Return (X, Y) of the center of cell containing provided text 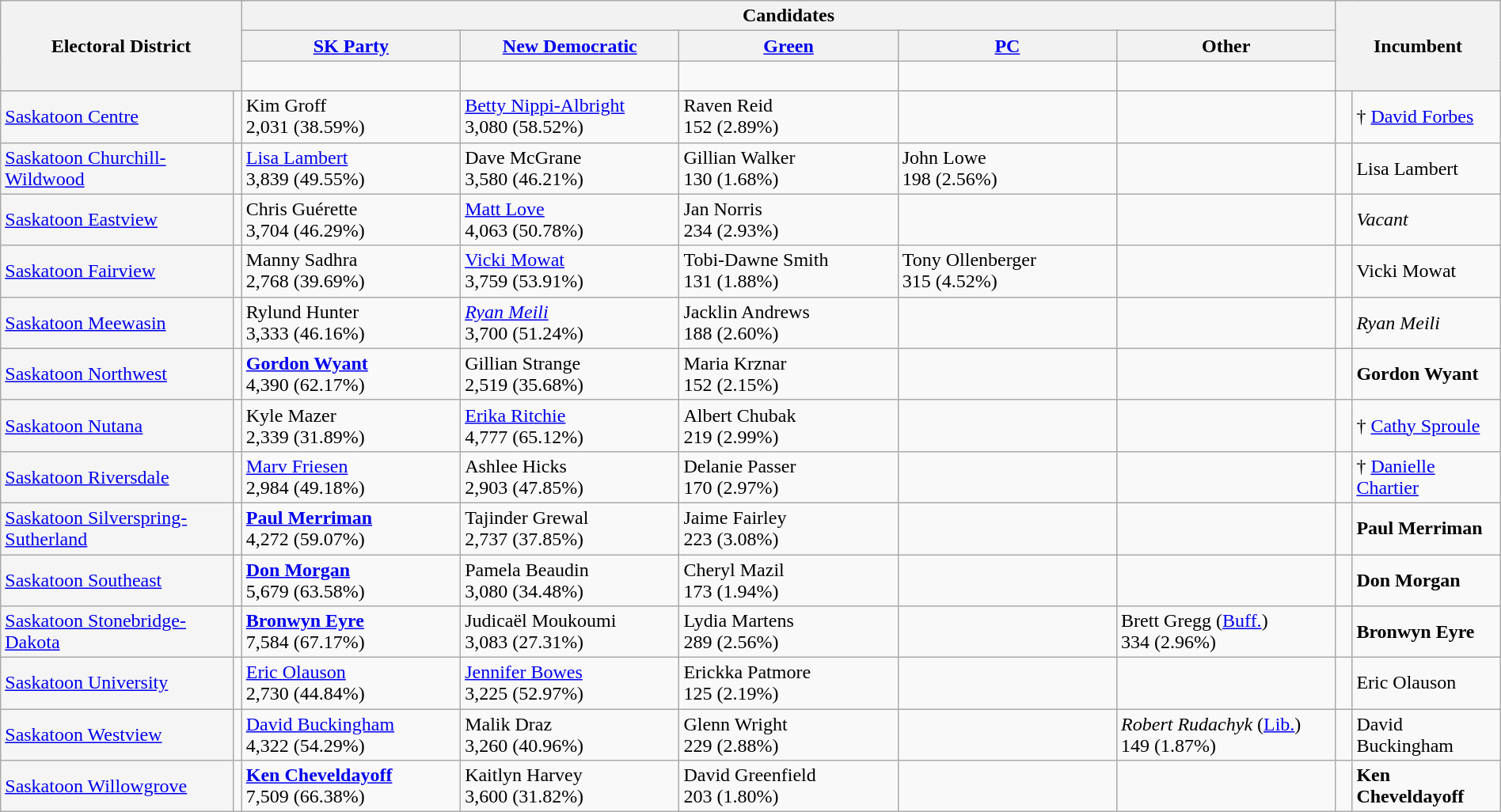
Gillian Walker 130 (1.68%) (788, 168)
Saskatoon Westview (117, 734)
† David Forbes (1427, 117)
Saskatoon Eastview (117, 220)
Gordon Wyant (1427, 374)
Ken Cheveldayoff (1427, 787)
Saskatoon Centre (117, 117)
Manny Sadhra 2,768 (39.69%) (351, 271)
Lydia Martens 289 (2.56%) (788, 632)
† Cathy Sproule (1427, 426)
Malik Draz 3,260 (40.96%) (570, 734)
Eric Olauson (1427, 684)
Don Morgan 5,679 (63.58%) (351, 579)
Jennifer Bowes 3,225 (52.97%) (570, 684)
PC (1007, 46)
Saskatoon Nutana (117, 426)
Vicki Mowat 3,759 (53.91%) (570, 271)
Ashlee Hicks 2,903 (47.85%) (570, 476)
SK Party (351, 46)
Judicaël Moukoumi 3,083 (27.31%) (570, 632)
Saskatoon Southeast (117, 579)
Vacant (1427, 220)
Betty Nippi-Albright 3,080 (58.52%) (570, 117)
Dave McGrane 3,580 (46.21%) (570, 168)
David Buckingham (1427, 734)
Saskatoon Fairview (117, 271)
Maria Krznar 152 (2.15%) (788, 374)
Kyle Mazer 2,339 (31.89%) (351, 426)
Electoral District (121, 46)
Saskatoon Northwest (117, 374)
Saskatoon Willowgrove (117, 787)
Jaime Fairley 223 (3.08%) (788, 529)
Rylund Hunter 3,333 (46.16%) (351, 323)
Ryan Meili 3,700 (51.24%) (570, 323)
Raven Reid 152 (2.89%) (788, 117)
Ryan Meili (1427, 323)
Cheryl Mazil 173 (1.94%) (788, 579)
Saskatoon Churchill-Wildwood (117, 168)
Don Morgan (1427, 579)
Eric Olauson 2,730 (44.84%) (351, 684)
Saskatoon Stonebridge-Dakota (117, 632)
Jacklin Andrews 188 (2.60%) (788, 323)
† Danielle Chartier (1427, 476)
Paul Merriman (1427, 529)
Incumbent (1418, 46)
Delanie Passer 170 (2.97%) (788, 476)
Green (788, 46)
Vicki Mowat (1427, 271)
Tobi-Dawne Smith 131 (1.88%) (788, 271)
David Greenfield 203 (1.80%) (788, 787)
Tony Ollenberger 315 (4.52%) (1007, 271)
Lisa Lambert (1427, 168)
Gillian Strange 2,519 (35.68%) (570, 374)
John Lowe 198 (2.56%) (1007, 168)
Candidates (788, 16)
Kaitlyn Harvey 3,600 (31.82%) (570, 787)
Tajinder Grewal 2,737 (37.85%) (570, 529)
Pamela Beaudin 3,080 (34.48%) (570, 579)
Erika Ritchie 4,777 (65.12%) (570, 426)
Gordon Wyant 4,390 (62.17%) (351, 374)
Brett Gregg (Buff.) 334 (2.96%) (1226, 632)
Jan Norris 234 (2.93%) (788, 220)
Erickka Patmore 125 (2.19%) (788, 684)
Paul Merriman 4,272 (59.07%) (351, 529)
New Democratic (570, 46)
Albert Chubak 219 (2.99%) (788, 426)
Chris Guérette 3,704 (46.29%) (351, 220)
Matt Love 4,063 (50.78%) (570, 220)
Saskatoon Riversdale (117, 476)
Saskatoon University (117, 684)
Other (1226, 46)
Lisa Lambert 3,839 (49.55%) (351, 168)
Saskatoon Silverspring-Sutherland (117, 529)
Robert Rudachyk (Lib.) 149 (1.87%) (1226, 734)
Bronwyn Eyre 7,584 (67.17%) (351, 632)
David Buckingham 4,322 (54.29%) (351, 734)
Ken Cheveldayoff 7,509 (66.38%) (351, 787)
Kim Groff 2,031 (38.59%) (351, 117)
Bronwyn Eyre (1427, 632)
Glenn Wright 229 (2.88%) (788, 734)
Marv Friesen 2,984 (49.18%) (351, 476)
Saskatoon Meewasin (117, 323)
